For the text-containing cell, return its midpoint in (X, Y) coordinate format. 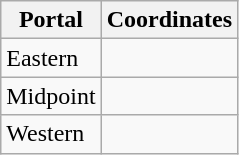
Portal (51, 20)
Midpoint (51, 96)
Coordinates (169, 20)
Eastern (51, 58)
Western (51, 134)
